Provide the (x, y) coordinate of the cell's center where the given text is located.  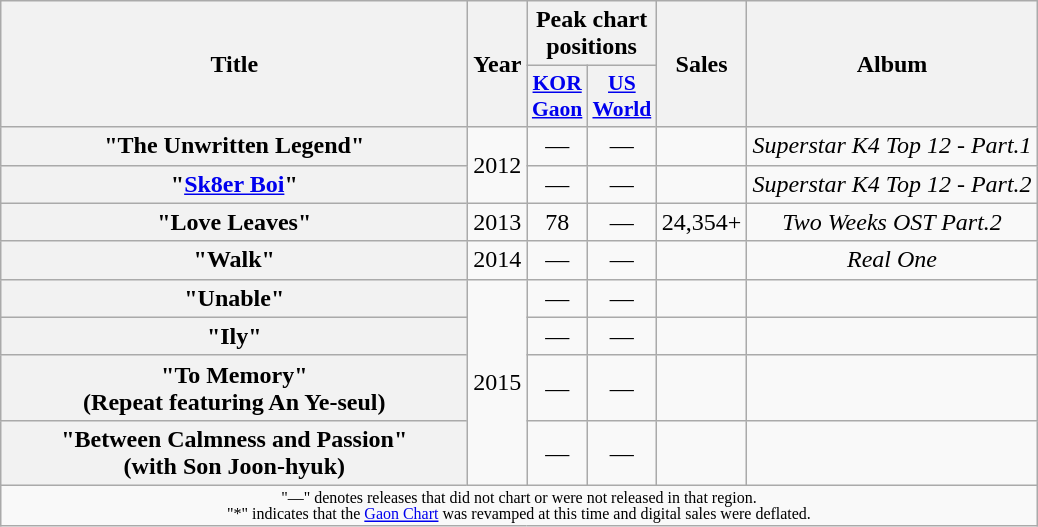
Two Weeks OST Part.2 (892, 222)
USWorld (622, 96)
"Ily" (234, 336)
Year (498, 64)
"Love Leaves" (234, 222)
"Unable" (234, 298)
KORGaon (558, 96)
Peak chart positions (592, 34)
78 (558, 222)
24,354+ (702, 222)
2014 (498, 260)
"Sk8er Boi" (234, 184)
"To Memory"(Repeat featuring An Ye-seul) (234, 388)
Superstar K4 Top 12 - Part.2 (892, 184)
2015 (498, 382)
Album (892, 64)
Title (234, 64)
Superstar K4 Top 12 - Part.1 (892, 146)
Real One (892, 260)
"Walk" (234, 260)
2013 (498, 222)
"Between Calmness and Passion"(with Son Joon-hyuk) (234, 452)
"The Unwritten Legend" (234, 146)
Sales (702, 64)
2012 (498, 165)
